Capture the cell that displays the provided text and extract its (X, Y) central coordinate. 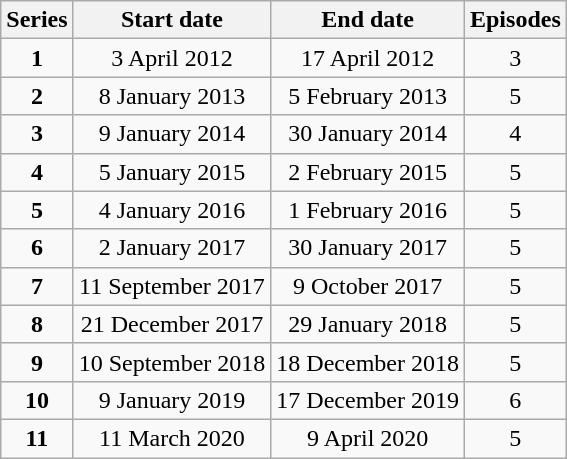
9 April 2020 (368, 438)
9 October 2017 (368, 286)
7 (37, 286)
4 January 2016 (172, 210)
11 March 2020 (172, 438)
Episodes (515, 20)
2 (37, 96)
9 January 2019 (172, 400)
2 February 2015 (368, 172)
30 January 2014 (368, 134)
5 January 2015 (172, 172)
1 (37, 58)
5 February 2013 (368, 96)
End date (368, 20)
Start date (172, 20)
1 February 2016 (368, 210)
10 September 2018 (172, 362)
10 (37, 400)
21 December 2017 (172, 324)
30 January 2017 (368, 248)
2 January 2017 (172, 248)
8 (37, 324)
11 (37, 438)
29 January 2018 (368, 324)
17 April 2012 (368, 58)
8 January 2013 (172, 96)
17 December 2019 (368, 400)
9 January 2014 (172, 134)
11 September 2017 (172, 286)
Series (37, 20)
9 (37, 362)
18 December 2018 (368, 362)
3 April 2012 (172, 58)
